Scan for the cell matching the given text and deliver its [X, Y] coordinate at center. 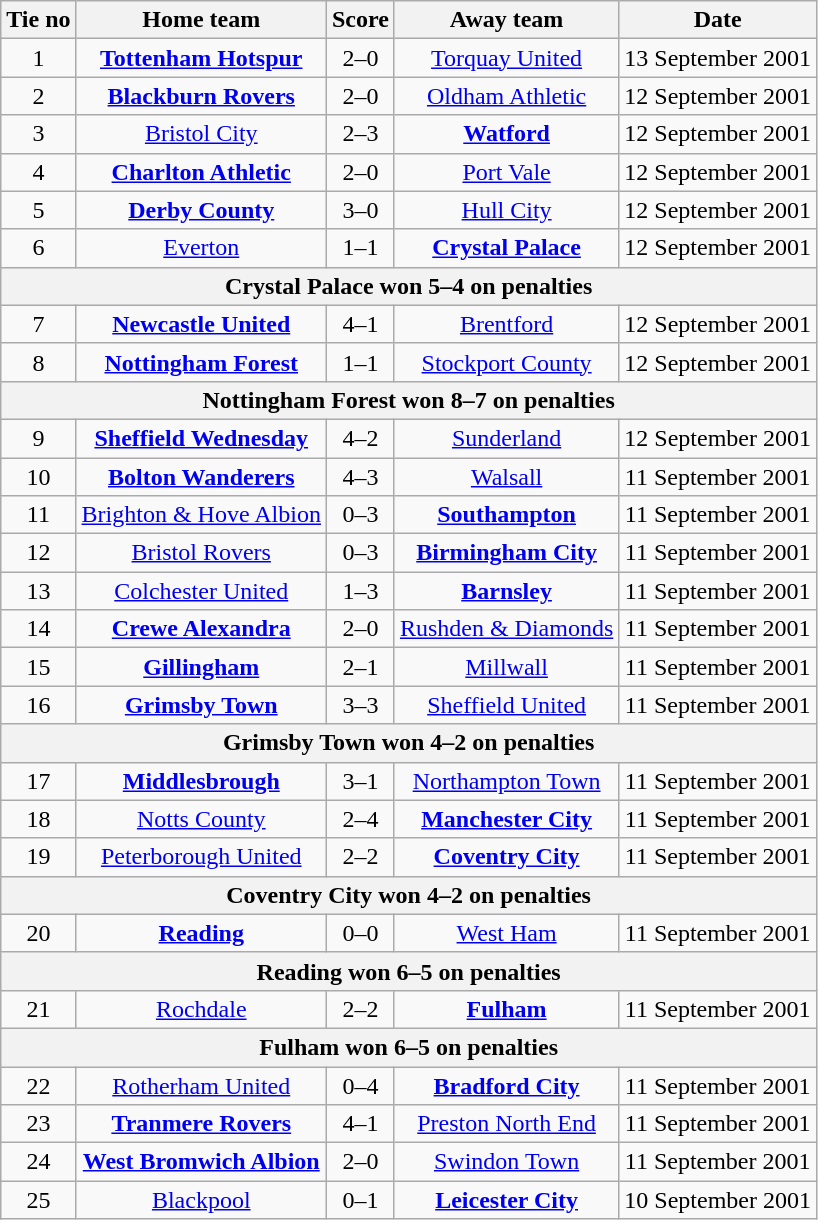
Charlton Athletic [201, 172]
15 [38, 667]
3 [38, 134]
4 [38, 172]
Tranmere Rovers [201, 1124]
Rotherham United [201, 1085]
8 [38, 362]
24 [38, 1162]
2–3 [360, 134]
Nottingham Forest [201, 362]
4–2 [360, 438]
Everton [201, 248]
Gillingham [201, 667]
Middlesbrough [201, 781]
4–3 [360, 477]
Bolton Wanderers [201, 477]
Torquay United [506, 58]
Southampton [506, 515]
Walsall [506, 477]
1–3 [360, 591]
1 [38, 58]
Millwall [506, 667]
Bradford City [506, 1085]
Grimsby Town won 4–2 on penalties [409, 743]
20 [38, 933]
Notts County [201, 819]
Preston North End [506, 1124]
Brentford [506, 324]
2–1 [360, 667]
Away team [506, 20]
19 [38, 857]
Blackburn Rovers [201, 96]
22 [38, 1085]
Nottingham Forest won 8–7 on penalties [409, 400]
3–0 [360, 210]
Coventry City [506, 857]
West Ham [506, 933]
Bristol Rovers [201, 553]
Tottenham Hotspur [201, 58]
Port Vale [506, 172]
Tie no [38, 20]
Manchester City [506, 819]
Brighton & Hove Albion [201, 515]
Colchester United [201, 591]
5 [38, 210]
Rochdale [201, 1009]
9 [38, 438]
Sheffield United [506, 705]
Crystal Palace won 5–4 on penalties [409, 286]
25 [38, 1200]
Home team [201, 20]
Date [718, 20]
10 [38, 477]
Leicester City [506, 1200]
Score [360, 20]
Barnsley [506, 591]
7 [38, 324]
Coventry City won 4–2 on penalties [409, 895]
13 [38, 591]
2 [38, 96]
Northampton Town [506, 781]
Rushden & Diamonds [506, 629]
10 September 2001 [718, 1200]
Reading [201, 933]
Blackpool [201, 1200]
2–4 [360, 819]
12 [38, 553]
21 [38, 1009]
Birmingham City [506, 553]
Crewe Alexandra [201, 629]
Crystal Palace [506, 248]
0–0 [360, 933]
Fulham won 6–5 on penalties [409, 1047]
17 [38, 781]
13 September 2001 [718, 58]
23 [38, 1124]
0–4 [360, 1085]
Watford [506, 134]
West Bromwich Albion [201, 1162]
Fulham [506, 1009]
Newcastle United [201, 324]
Peterborough United [201, 857]
Stockport County [506, 362]
16 [38, 705]
Grimsby Town [201, 705]
6 [38, 248]
0–1 [360, 1200]
Reading won 6–5 on penalties [409, 971]
Oldham Athletic [506, 96]
11 [38, 515]
18 [38, 819]
3–1 [360, 781]
Sunderland [506, 438]
3–3 [360, 705]
Sheffield Wednesday [201, 438]
Derby County [201, 210]
Bristol City [201, 134]
Hull City [506, 210]
Swindon Town [506, 1162]
14 [38, 629]
